Output the (x, y) coordinate of the center of the cell containing the given text.  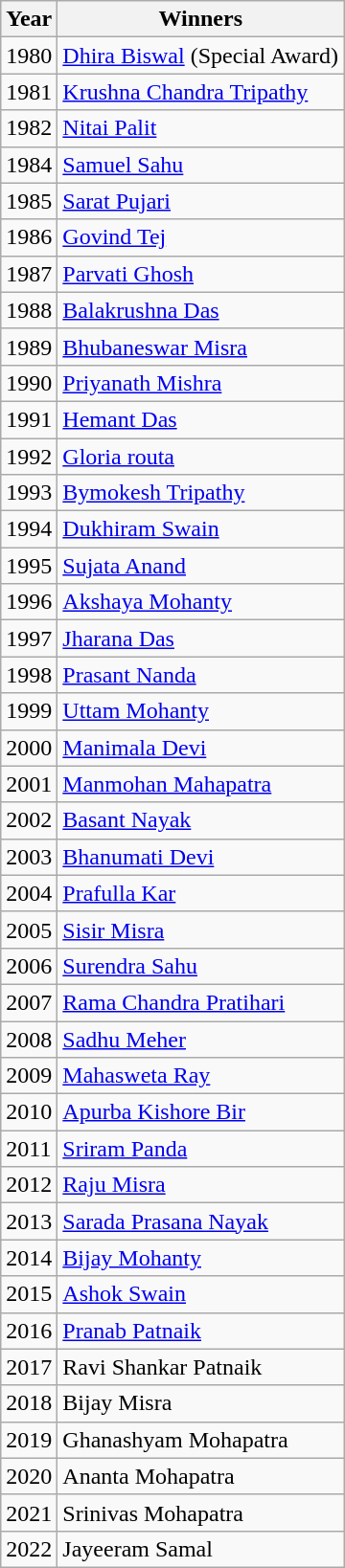
2004 (29, 893)
Nitai Palit (201, 128)
2000 (29, 748)
Ananta Mohapatra (201, 1476)
Sarada Prasana Nayak (201, 1221)
Surendra Sahu (201, 966)
Parvati Ghosh (201, 274)
Raju Misra (201, 1185)
1988 (29, 310)
Sriram Panda (201, 1149)
1999 (29, 711)
Basant Nayak (201, 820)
Sadhu Meher (201, 1039)
Samuel Sahu (201, 165)
Bijay Misra (201, 1403)
2019 (29, 1440)
Gloria routa (201, 457)
Rama Chandra Pratihari (201, 1002)
Jayeeram Samal (201, 1549)
Govind Tej (201, 237)
1984 (29, 165)
Jharana Das (201, 638)
Ghanashyam Mohapatra (201, 1440)
2012 (29, 1185)
Prafulla Kar (201, 893)
1987 (29, 274)
Sujata Anand (201, 566)
2009 (29, 1076)
2006 (29, 966)
2007 (29, 1002)
Akshaya Mohanty (201, 602)
1985 (29, 201)
2015 (29, 1294)
1997 (29, 638)
Dukhiram Swain (201, 529)
Winners (201, 19)
Apurba Kishore Bir (201, 1112)
Sarat Pujari (201, 201)
Srinivas Mohapatra (201, 1512)
Hemant Das (201, 419)
Priyanath Mishra (201, 383)
1993 (29, 493)
1982 (29, 128)
1996 (29, 602)
2002 (29, 820)
Krushna Chandra Tripathy (201, 92)
2020 (29, 1476)
Mahasweta Ray (201, 1076)
Manimala Devi (201, 748)
2013 (29, 1221)
1980 (29, 56)
Pranab Patnaik (201, 1331)
1986 (29, 237)
2011 (29, 1149)
Year (29, 19)
1995 (29, 566)
2017 (29, 1367)
2022 (29, 1549)
1994 (29, 529)
1992 (29, 457)
2021 (29, 1512)
2010 (29, 1112)
Bhubaneswar Misra (201, 347)
2008 (29, 1039)
1989 (29, 347)
Uttam Mohanty (201, 711)
1991 (29, 419)
1990 (29, 383)
Ravi Shankar Patnaik (201, 1367)
Balakrushna Das (201, 310)
1981 (29, 92)
Manmohan Mahapatra (201, 784)
Prasant Nanda (201, 675)
2005 (29, 930)
2001 (29, 784)
Bymokesh Tripathy (201, 493)
2014 (29, 1258)
2018 (29, 1403)
Ashok Swain (201, 1294)
Bhanumati Devi (201, 857)
Sisir Misra (201, 930)
Dhira Biswal (Special Award) (201, 56)
Bijay Mohanty (201, 1258)
1998 (29, 675)
2003 (29, 857)
2016 (29, 1331)
